Determine the (X, Y) coordinate at the center of the cell enclosing the given text.  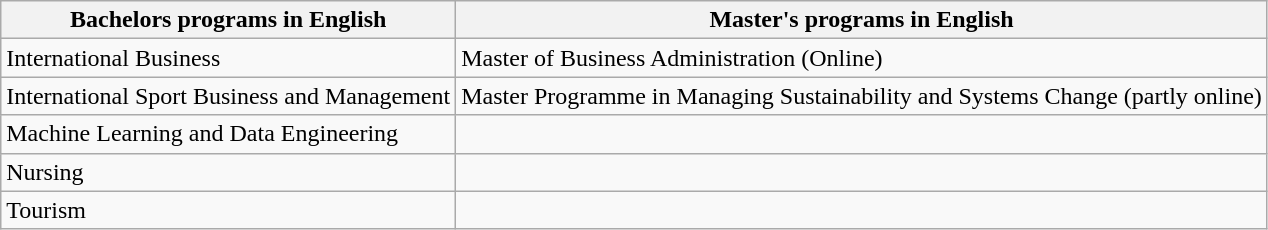
Master Programme in Managing Sustainability and Systems Change (partly online) (862, 96)
International Business (228, 58)
International Sport Business and Management (228, 96)
Master's programs in English (862, 20)
Master of Business Administration (Online) (862, 58)
Tourism (228, 210)
Machine Learning and Data Engineering (228, 134)
Nursing (228, 172)
Bachelors programs in English (228, 20)
